Provide the [x, y] coordinate of the cell's center where the given text is located.  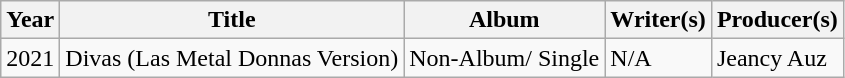
Title [232, 20]
Year [30, 20]
Jeancy Auz [777, 58]
2021 [30, 58]
Non-Album/ Single [504, 58]
Divas (Las Metal Donnas Version) [232, 58]
Producer(s) [777, 20]
Album [504, 20]
Writer(s) [658, 20]
N/A [658, 58]
